Find where the given text appears and provide that cell's center as [x, y] coordinate. 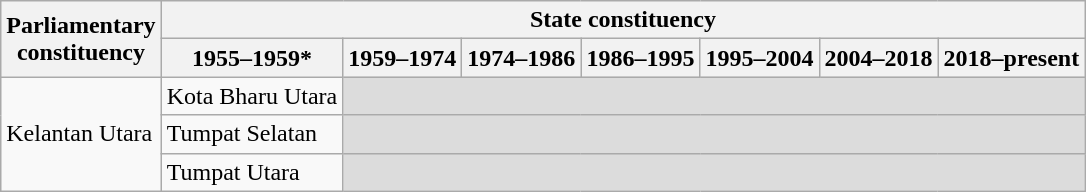
1955–1959* [252, 58]
2018–present [1012, 58]
2004–2018 [878, 58]
1986–1995 [640, 58]
1974–1986 [522, 58]
Tumpat Utara [252, 172]
State constituency [623, 20]
Tumpat Selatan [252, 134]
Kelantan Utara [81, 134]
Parliamentaryconstituency [81, 39]
1995–2004 [760, 58]
Kota Bharu Utara [252, 96]
1959–1974 [402, 58]
